Identify which cell holds the provided text, then report its (X, Y) central coordinate. 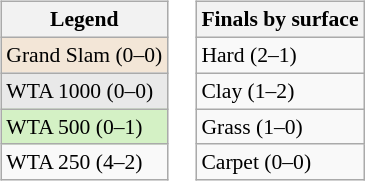
WTA 1000 (0–0) (84, 91)
Grass (1–0) (280, 127)
Legend (84, 20)
Clay (1–2) (280, 91)
Grand Slam (0–0) (84, 55)
WTA 250 (4–2) (84, 162)
Carpet (0–0) (280, 162)
Hard (2–1) (280, 55)
Finals by surface (280, 20)
WTA 500 (0–1) (84, 127)
